Find where the given text appears and provide that cell's center as [X, Y] coordinate. 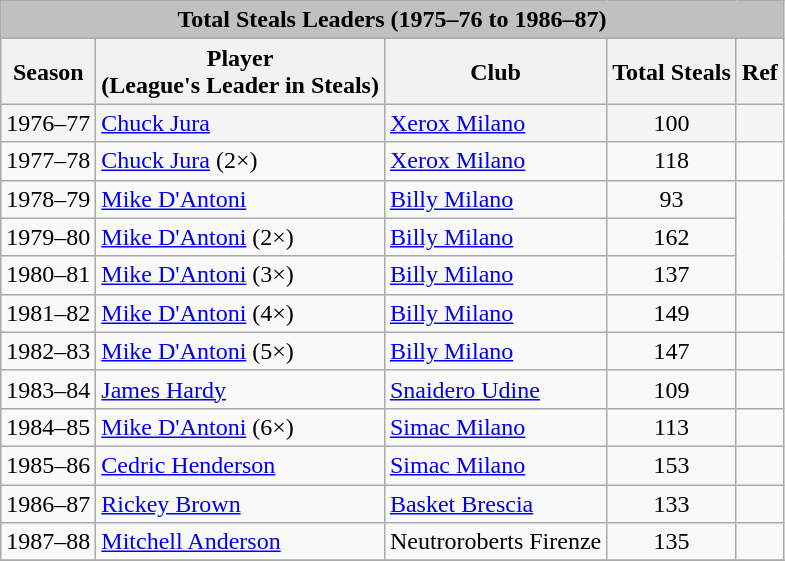
162 [672, 237]
1976–77 [48, 123]
Season [48, 72]
Snaidero Udine [495, 389]
118 [672, 161]
Mike D'Antoni (3×) [240, 275]
1983–84 [48, 389]
Chuck Jura (2×) [240, 161]
Mike D'Antoni (6×) [240, 427]
1978–79 [48, 199]
Ref [760, 72]
Mike D'Antoni (5×) [240, 351]
Player(League's Leader in Steals) [240, 72]
1986–87 [48, 503]
1979–80 [48, 237]
93 [672, 199]
1982–83 [48, 351]
133 [672, 503]
Neutroroberts Firenze [495, 542]
Chuck Jura [240, 123]
Total Steals Leaders (1975–76 to 1986–87) [392, 20]
1984–85 [48, 427]
1977–78 [48, 161]
Total Steals [672, 72]
Mike D'Antoni [240, 199]
153 [672, 465]
109 [672, 389]
Basket Brescia [495, 503]
1981–82 [48, 313]
1987–88 [48, 542]
113 [672, 427]
1985–86 [48, 465]
147 [672, 351]
100 [672, 123]
149 [672, 313]
Cedric Henderson [240, 465]
Rickey Brown [240, 503]
Mitchell Anderson [240, 542]
137 [672, 275]
James Hardy [240, 389]
135 [672, 542]
1980–81 [48, 275]
Club [495, 72]
Mike D'Antoni (2×) [240, 237]
Mike D'Antoni (4×) [240, 313]
